Detect which cell encompasses the target text, then output its (X, Y) center coordinate. 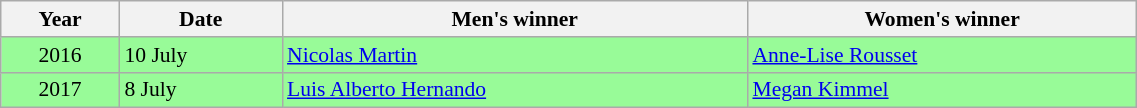
Men's winner (514, 19)
Megan Kimmel (942, 90)
2016 (60, 55)
Year (60, 19)
Women's winner (942, 19)
8 July (200, 90)
Date (200, 19)
10 July (200, 55)
Nicolas Martin (514, 55)
Luis Alberto Hernando (514, 90)
Anne-Lise Rousset (942, 55)
2017 (60, 90)
